Capture the cell that displays the provided text and extract its (x, y) central coordinate. 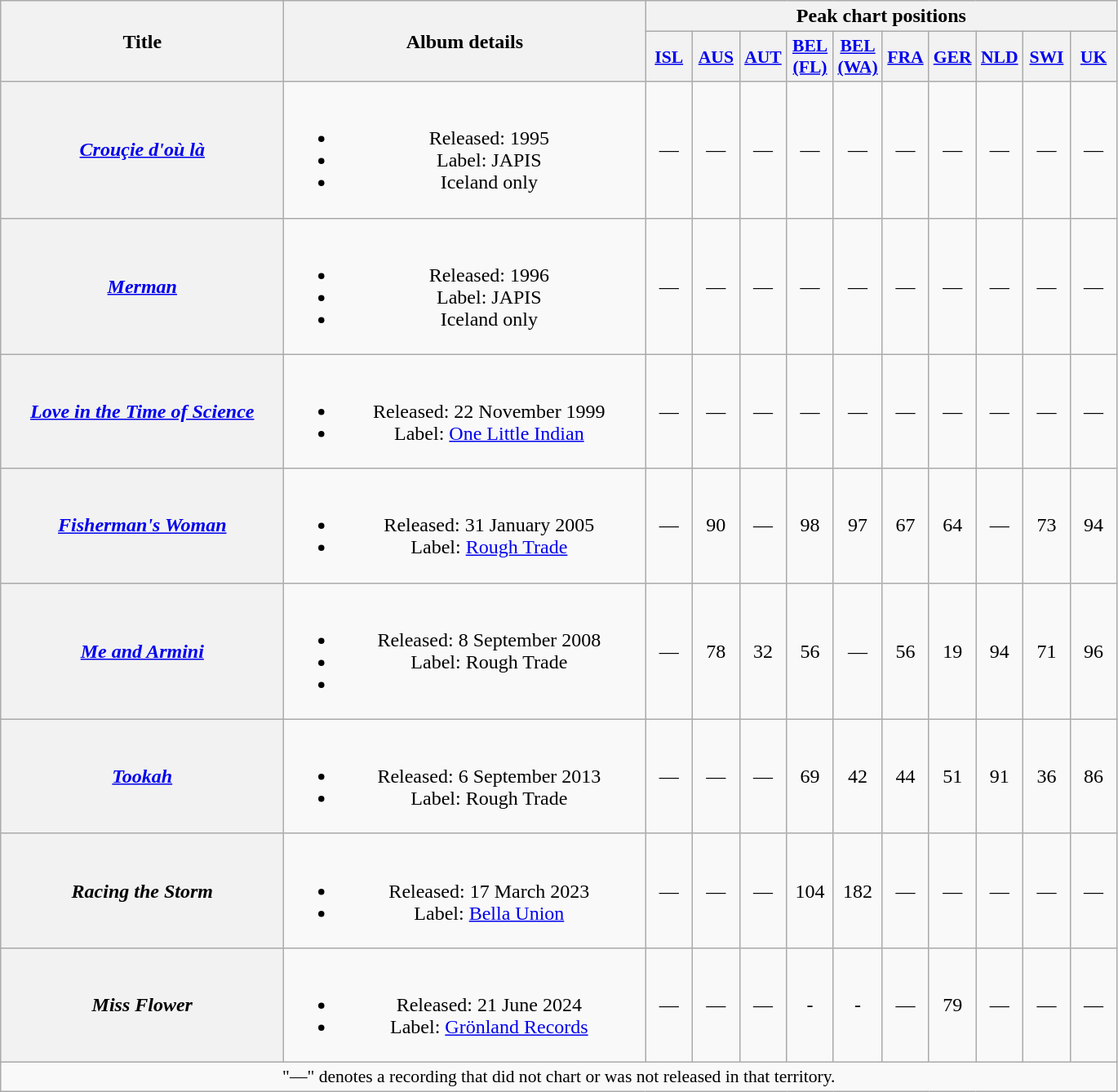
71 (1047, 651)
104 (810, 890)
86 (1094, 776)
Released: 1995Label: JAPISIceland only (465, 150)
NLD (1000, 57)
Released: 31 January 2005Label: Rough Trade (465, 526)
79 (952, 1005)
42 (857, 776)
78 (716, 651)
BEL(WA) (857, 57)
Tookah (142, 776)
Released: 1996Label: JAPISIceland only (465, 286)
ISL (669, 57)
"—" denotes a recording that did not chart or was not released in that territory. (559, 1076)
Miss Flower (142, 1005)
GER (952, 57)
Title (142, 41)
97 (857, 526)
69 (810, 776)
SWI (1047, 57)
73 (1047, 526)
67 (906, 526)
Released: 6 September 2013Label: Rough Trade (465, 776)
36 (1047, 776)
98 (810, 526)
Released: 8 September 2008Label: Rough Trade (465, 651)
Album details (465, 41)
32 (763, 651)
182 (857, 890)
91 (1000, 776)
Released: 21 June 2024Label: Grönland Records (465, 1005)
Love in the Time of Science (142, 411)
90 (716, 526)
Released: 17 March 2023Label: Bella Union (465, 890)
Fisherman's Woman (142, 526)
Peak chart positions (881, 16)
51 (952, 776)
Crouçie d'où là (142, 150)
Merman (142, 286)
UK (1094, 57)
FRA (906, 57)
19 (952, 651)
64 (952, 526)
Me and Armini (142, 651)
44 (906, 776)
AUS (716, 57)
BEL(FL) (810, 57)
AUT (763, 57)
Racing the Storm (142, 890)
Released: 22 November 1999Label: One Little Indian (465, 411)
96 (1094, 651)
